Output the [X, Y] coordinate of the center of the cell containing the given text.  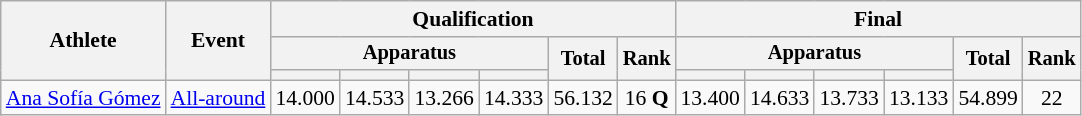
54.899 [988, 98]
Ana Sofía Gómez [84, 98]
14.533 [374, 98]
22 [1052, 98]
56.132 [582, 98]
13.400 [710, 98]
Qualification [472, 19]
Athlete [84, 40]
Event [218, 40]
16 Q [647, 98]
Final [878, 19]
13.133 [918, 98]
14.633 [780, 98]
14.000 [304, 98]
All-around [218, 98]
13.266 [444, 98]
13.733 [848, 98]
14.333 [514, 98]
